Pinpoint the cell where the given text exists, returning its [X, Y] midpoint coordinate. 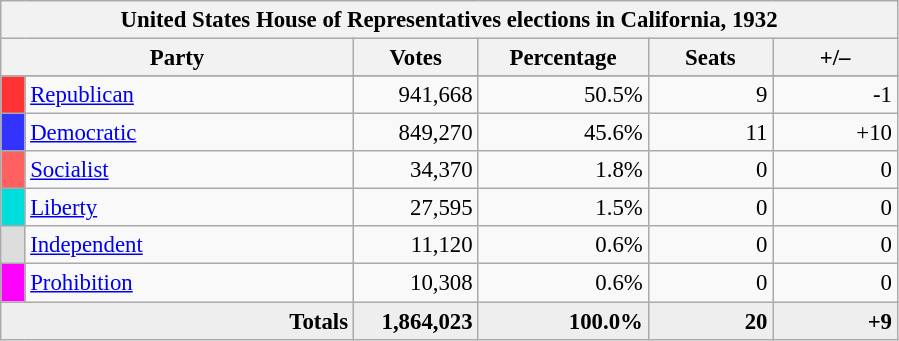
20 [710, 321]
+/– [836, 58]
Socialist [189, 170]
Liberty [189, 208]
Seats [710, 58]
34,370 [416, 170]
941,668 [416, 95]
Votes [416, 58]
Party [178, 58]
11 [710, 133]
100.0% [563, 321]
9 [710, 95]
45.6% [563, 133]
+10 [836, 133]
Prohibition [189, 283]
849,270 [416, 133]
Percentage [563, 58]
10,308 [416, 283]
United States House of Representatives elections in California, 1932 [450, 20]
1.8% [563, 170]
+9 [836, 321]
1.5% [563, 208]
Republican [189, 95]
27,595 [416, 208]
50.5% [563, 95]
Independent [189, 245]
Democratic [189, 133]
Totals [178, 321]
1,864,023 [416, 321]
-1 [836, 95]
11,120 [416, 245]
